Capture the cell that displays the provided text and extract its [X, Y] central coordinate. 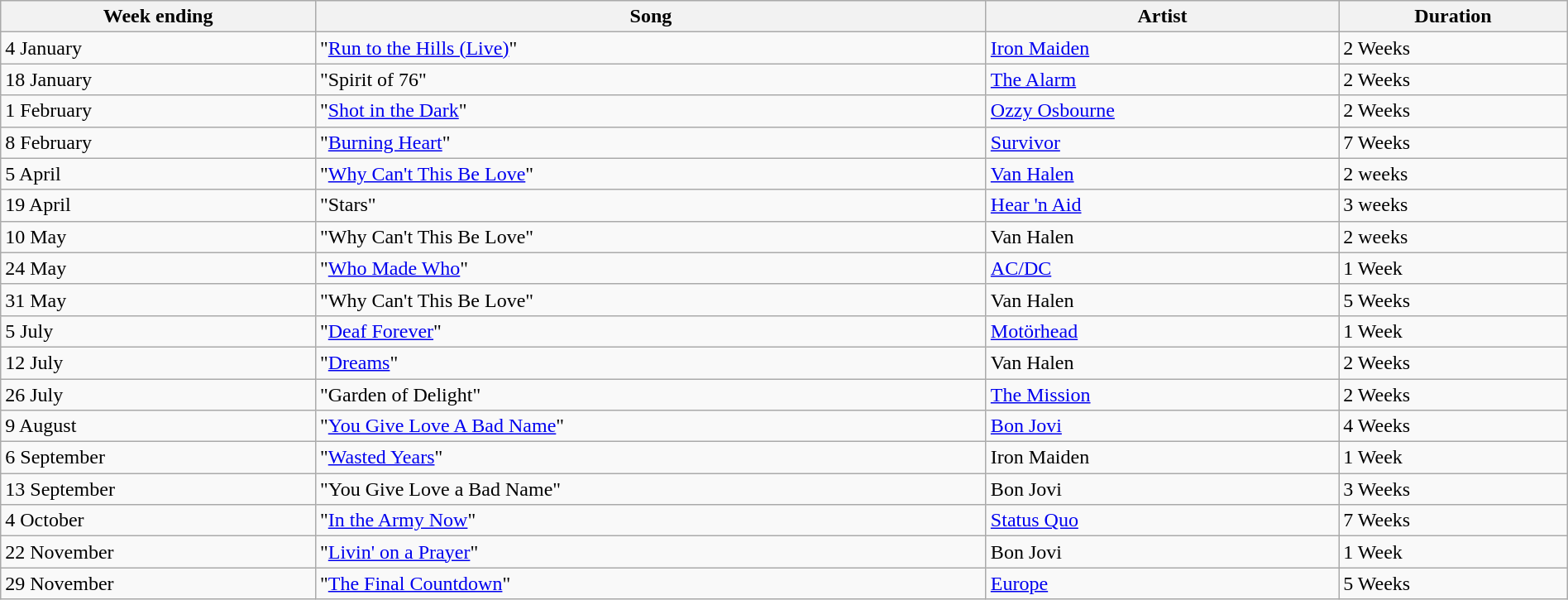
18 January [159, 79]
AC/DC [1162, 268]
31 May [159, 300]
Hear 'n Aid [1162, 205]
"Spirit of 76" [650, 79]
"Burning Heart" [650, 142]
Survivor [1162, 142]
Ozzy Osbourne [1162, 111]
"Dreams" [650, 362]
"In the Army Now" [650, 521]
"Wasted Years" [650, 458]
13 September [159, 489]
The Alarm [1162, 79]
"You Give Love A Bad Name" [650, 426]
26 July [159, 395]
4 October [159, 521]
9 August [159, 426]
"Deaf Forever" [650, 331]
12 July [159, 362]
5 July [159, 331]
Week ending [159, 17]
Artist [1162, 17]
"Livin' on a Prayer" [650, 552]
29 November [159, 583]
"The Final Countdown" [650, 583]
"Who Made Who" [650, 268]
"Run to the Hills (Live)" [650, 48]
1 February [159, 111]
"Garden of Delight" [650, 395]
Song [650, 17]
"Stars" [650, 205]
8 February [159, 142]
"You Give Love a Bad Name" [650, 489]
5 April [159, 174]
Status Quo [1162, 521]
19 April [159, 205]
Motörhead [1162, 331]
24 May [159, 268]
Europe [1162, 583]
3 Weeks [1454, 489]
3 weeks [1454, 205]
4 January [159, 48]
10 May [159, 237]
"Shot in the Dark" [650, 111]
22 November [159, 552]
6 September [159, 458]
4 Weeks [1454, 426]
Duration [1454, 17]
The Mission [1162, 395]
